Scan for the cell matching the given text and deliver its [x, y] coordinate at center. 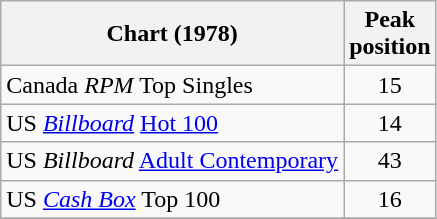
Canada RPM Top Singles [172, 85]
15 [390, 85]
US Billboard Hot 100 [172, 123]
Chart (1978) [172, 34]
US Billboard Adult Contemporary [172, 161]
16 [390, 199]
43 [390, 161]
14 [390, 123]
US Cash Box Top 100 [172, 199]
Peakposition [390, 34]
